Identify which cell holds the provided text, then report its (X, Y) central coordinate. 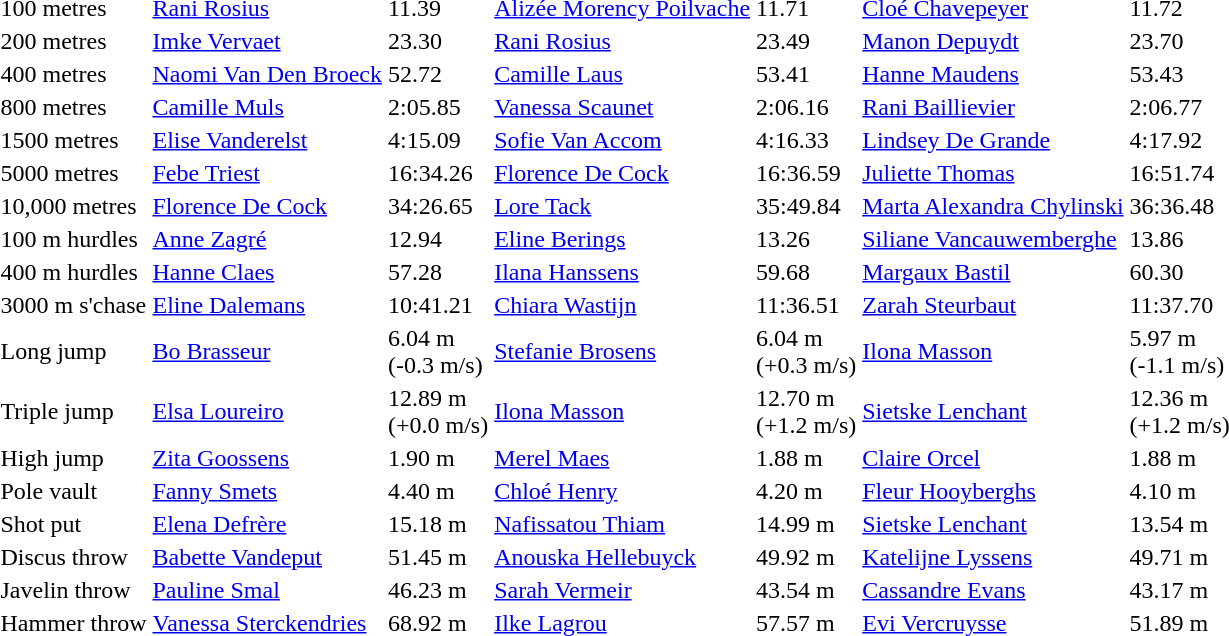
1.88 m (806, 458)
Claire Orcel (993, 458)
23.30 (438, 41)
Sarah Vermeir (622, 590)
Anne Zagré (267, 239)
Nafissatou Thiam (622, 524)
Chloé Henry (622, 491)
Zita Goossens (267, 458)
Bo Brasseur (267, 352)
Vanessa Scaunet (622, 107)
Camille Laus (622, 74)
57.28 (438, 272)
13.26 (806, 239)
Pauline Smal (267, 590)
51.45 m (438, 557)
52.72 (438, 74)
12.89 m(+0.0 m/s) (438, 412)
Naomi Van Den Broeck (267, 74)
4.20 m (806, 491)
Babette Vandeput (267, 557)
53.41 (806, 74)
4:15.09 (438, 140)
Eline Berings (622, 239)
6.04 m(-0.3 m/s) (438, 352)
16:34.26 (438, 173)
Camille Muls (267, 107)
6.04 m(+0.3 m/s) (806, 352)
Juliette Thomas (993, 173)
Anouska Hellebuyck (622, 557)
Febe Triest (267, 173)
Fanny Smets (267, 491)
4.40 m (438, 491)
Chiara Wastijn (622, 305)
Fleur Hooyberghs (993, 491)
23.49 (806, 41)
14.99 m (806, 524)
Elise Vanderelst (267, 140)
Hanne Claes (267, 272)
Rani Rosius (622, 41)
10:41.21 (438, 305)
Margaux Bastil (993, 272)
2:05.85 (438, 107)
Ilana Hanssens (622, 272)
34:26.65 (438, 206)
1.90 m (438, 458)
Siliane Vancauwemberghe (993, 239)
Elena Defrère (267, 524)
12.94 (438, 239)
11:36.51 (806, 305)
Zarah Steurbaut (993, 305)
Manon Depuydt (993, 41)
Lindsey De Grande (993, 140)
Katelijne Lyssens (993, 557)
Stefanie Brosens (622, 352)
15.18 m (438, 524)
49.92 m (806, 557)
Marta Alexandra Chylinski (993, 206)
4:16.33 (806, 140)
Imke Vervaet (267, 41)
46.23 m (438, 590)
12.70 m(+1.2 m/s) (806, 412)
Rani Baillievier (993, 107)
16:36.59 (806, 173)
Merel Maes (622, 458)
Hanne Maudens (993, 74)
43.54 m (806, 590)
Sofie Van Accom (622, 140)
Lore Tack (622, 206)
35:49.84 (806, 206)
Eline Dalemans (267, 305)
Cassandre Evans (993, 590)
2:06.16 (806, 107)
59.68 (806, 272)
Elsa Loureiro (267, 412)
